Return the (X, Y) coordinate for the center point of the cell that contains the specified text.  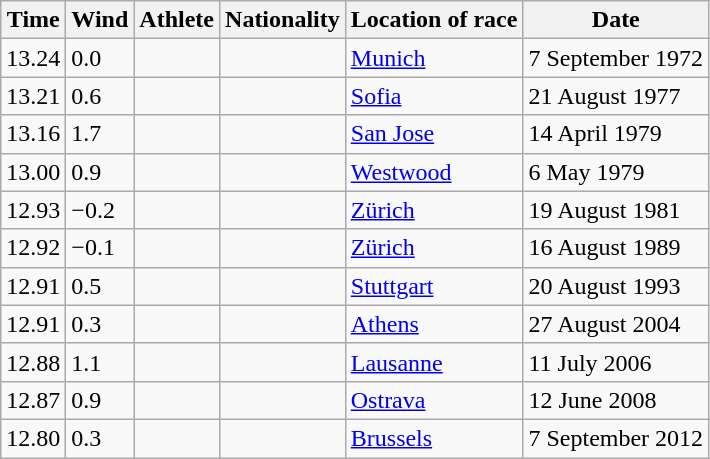
6 May 1979 (616, 172)
−0.2 (100, 210)
7 September 2012 (616, 438)
12.93 (34, 210)
San Jose (434, 134)
0.6 (100, 96)
Westwood (434, 172)
Nationality (283, 20)
Time (34, 20)
12 June 2008 (616, 400)
16 August 1989 (616, 248)
0.5 (100, 286)
Date (616, 20)
12.92 (34, 248)
Brussels (434, 438)
Sofia (434, 96)
1.7 (100, 134)
Munich (434, 58)
Wind (100, 20)
13.16 (34, 134)
Athens (434, 324)
0.0 (100, 58)
12.80 (34, 438)
11 July 2006 (616, 362)
13.00 (34, 172)
12.87 (34, 400)
1.1 (100, 362)
13.24 (34, 58)
19 August 1981 (616, 210)
−0.1 (100, 248)
12.88 (34, 362)
21 August 1977 (616, 96)
27 August 2004 (616, 324)
Lausanne (434, 362)
Athlete (177, 20)
Ostrava (434, 400)
Stuttgart (434, 286)
14 April 1979 (616, 134)
20 August 1993 (616, 286)
7 September 1972 (616, 58)
13.21 (34, 96)
Location of race (434, 20)
